Identify which cell holds the provided text, then report its [x, y] central coordinate. 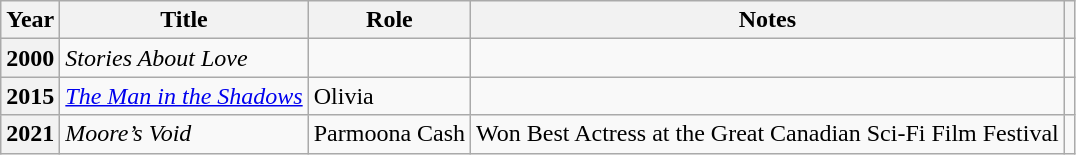
Year [30, 20]
Stories About Love [184, 58]
2000 [30, 58]
Moore’s Void [184, 134]
Parmoona Cash [389, 134]
Title [184, 20]
Role [389, 20]
Olivia [389, 96]
2021 [30, 134]
The Man in the Shadows [184, 96]
Notes [768, 20]
2015 [30, 96]
Won Best Actress at the Great Canadian Sci-Fi Film Festival [768, 134]
